Return (x, y) of the center of cell containing provided text 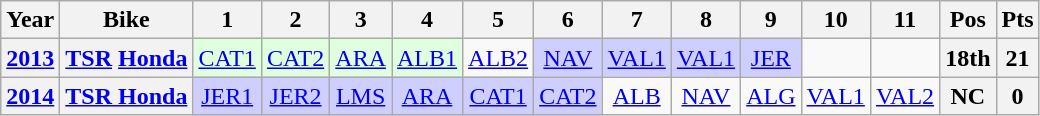
Pos (968, 20)
ALB1 (428, 58)
2014 (30, 96)
10 (836, 20)
18th (968, 58)
3 (361, 20)
ALB2 (498, 58)
6 (568, 20)
Year (30, 20)
8 (706, 20)
0 (1018, 96)
VAL2 (904, 96)
7 (636, 20)
JER1 (227, 96)
Bike (126, 20)
JER (771, 58)
5 (498, 20)
LMS (361, 96)
9 (771, 20)
1 (227, 20)
ALB (636, 96)
Pts (1018, 20)
4 (428, 20)
11 (904, 20)
2013 (30, 58)
2 (295, 20)
JER2 (295, 96)
ALG (771, 96)
21 (1018, 58)
NC (968, 96)
